Determine the (X, Y) coordinate at the center of the cell enclosing the given text.  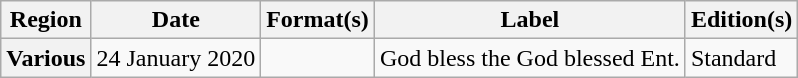
24 January 2020 (176, 58)
Label (530, 20)
God bless the God blessed Ent. (530, 58)
Format(s) (318, 20)
Edition(s) (741, 20)
Standard (741, 58)
Various (46, 58)
Date (176, 20)
Region (46, 20)
